Scan for the cell matching the given text and deliver its (X, Y) coordinate at center. 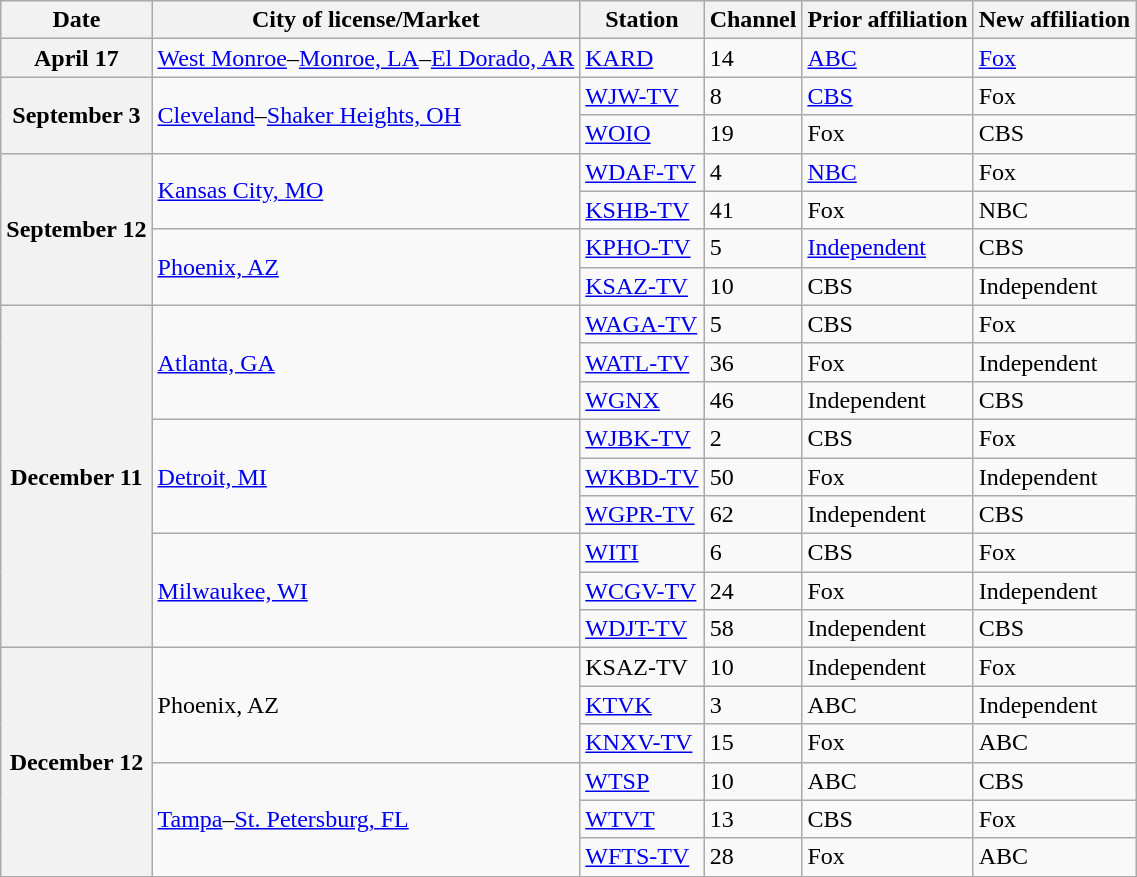
46 (753, 400)
WGPR-TV (642, 515)
WTVT (642, 819)
KPHO-TV (642, 248)
April 17 (76, 58)
Milwaukee, WI (366, 591)
2 (753, 438)
13 (753, 819)
28 (753, 857)
West Monroe–Monroe, LA–El Dorado, AR (366, 58)
WITI (642, 553)
41 (753, 210)
62 (753, 515)
Channel (753, 20)
36 (753, 362)
WTSP (642, 781)
3 (753, 705)
WCGV-TV (642, 591)
50 (753, 477)
Kansas City, MO (366, 191)
Station (642, 20)
8 (753, 96)
WDJT-TV (642, 629)
19 (753, 134)
December 11 (76, 476)
KARD (642, 58)
15 (753, 743)
September 12 (76, 229)
WJBK-TV (642, 438)
WGNX (642, 400)
Prior affiliation (888, 20)
WJW-TV (642, 96)
WAGA-TV (642, 324)
Tampa–St. Petersburg, FL (366, 819)
WOIO (642, 134)
City of license/Market (366, 20)
KNXV-TV (642, 743)
6 (753, 553)
WATL-TV (642, 362)
WFTS-TV (642, 857)
KTVK (642, 705)
September 3 (76, 115)
WDAF-TV (642, 172)
December 12 (76, 762)
Cleveland–Shaker Heights, OH (366, 115)
24 (753, 591)
Detroit, MI (366, 476)
58 (753, 629)
Atlanta, GA (366, 362)
New affiliation (1054, 20)
4 (753, 172)
Date (76, 20)
WKBD-TV (642, 477)
KSHB-TV (642, 210)
14 (753, 58)
